Detect which cell encompasses the target text, then output its [X, Y] center coordinate. 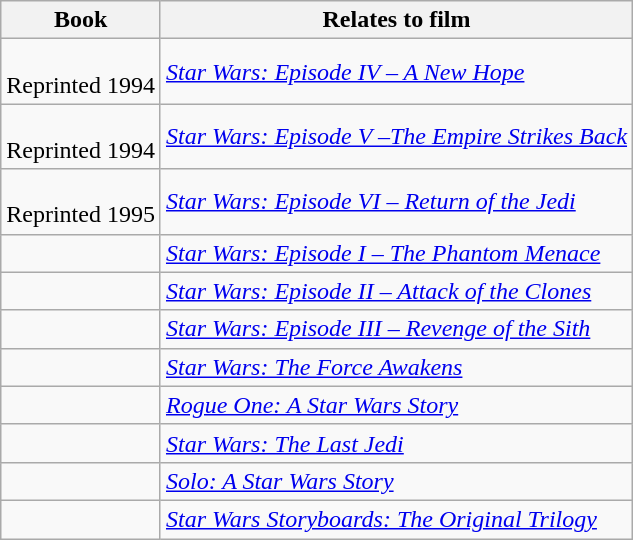
Star Wars: The Force Awakens [396, 367]
Book [81, 20]
Star Wars: Episode VI – Return of the Jedi [396, 202]
Rogue One: A Star Wars Story [396, 405]
Relates to film [396, 20]
Reprinted 1995 [81, 202]
Star Wars Storyboards: The Original Trilogy [396, 519]
Solo: A Star Wars Story [396, 481]
Star Wars: Episode III – Revenge of the Sith [396, 329]
Star Wars: The Last Jedi [396, 443]
Star Wars: Episode II – Attack of the Clones [396, 291]
Star Wars: Episode I – The Phantom Menace [396, 253]
Star Wars: Episode IV – A New Hope [396, 72]
Star Wars: Episode V –The Empire Strikes Back [396, 136]
